Scan for the cell matching the given text and deliver its [X, Y] coordinate at center. 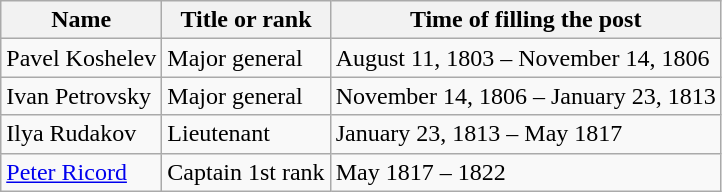
May 1817 – 1822 [526, 172]
Pavel Koshelev [82, 58]
January 23, 1813 – May 1817 [526, 134]
Time of filling the post [526, 20]
Lieutenant [246, 134]
Ivan Petrovsky [82, 96]
November 14, 1806 – January 23, 1813 [526, 96]
August 11, 1803 – November 14, 1806 [526, 58]
Captain 1st rank [246, 172]
Name [82, 20]
Title or rank [246, 20]
Ilya Rudakov [82, 134]
Peter Ricord [82, 172]
